Locate the cell with the specified text and output its (X, Y) center coordinate. 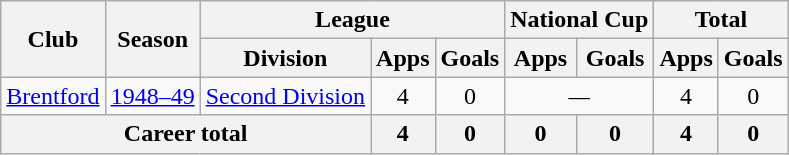
Brentford (53, 96)
Club (53, 39)
Total (721, 20)
— (580, 96)
League (352, 20)
Second Division (285, 96)
National Cup (580, 20)
Season (152, 39)
Division (285, 58)
Career total (186, 134)
1948–49 (152, 96)
